Output the [X, Y] coordinate of the center of the cell containing the given text.  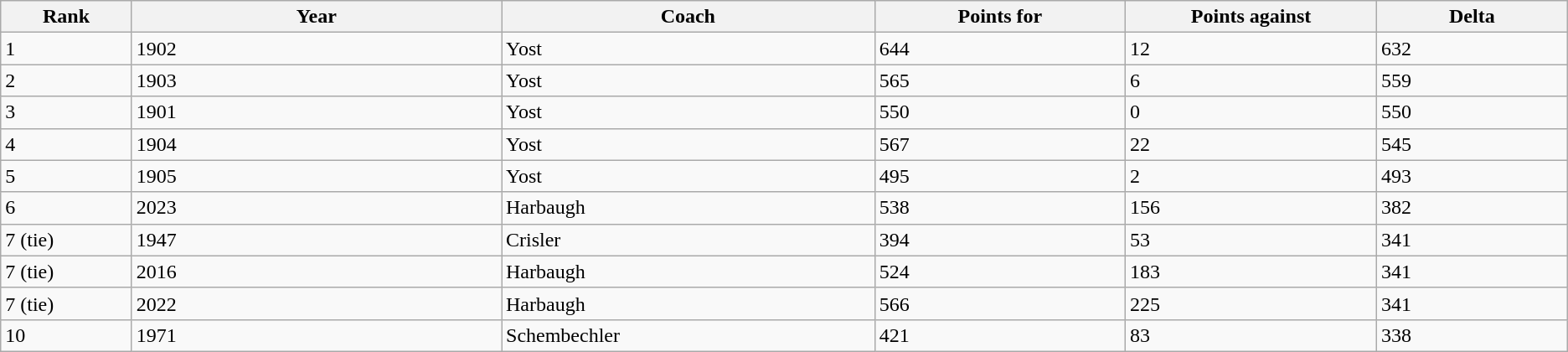
538 [1000, 208]
Year [317, 17]
2016 [317, 272]
Schembechler [688, 335]
Coach [688, 17]
632 [1473, 49]
3 [66, 112]
5 [66, 176]
1905 [317, 176]
338 [1473, 335]
183 [1251, 272]
567 [1000, 144]
559 [1473, 80]
53 [1251, 240]
83 [1251, 335]
12 [1251, 49]
565 [1000, 80]
1902 [317, 49]
2023 [317, 208]
22 [1251, 144]
1901 [317, 112]
0 [1251, 112]
2022 [317, 303]
Crisler [688, 240]
1971 [317, 335]
Rank [66, 17]
1 [66, 49]
421 [1000, 335]
Delta [1473, 17]
493 [1473, 176]
156 [1251, 208]
1947 [317, 240]
225 [1251, 303]
644 [1000, 49]
524 [1000, 272]
Points against [1251, 17]
545 [1473, 144]
495 [1000, 176]
10 [66, 335]
Points for [1000, 17]
1903 [317, 80]
566 [1000, 303]
1904 [317, 144]
394 [1000, 240]
4 [66, 144]
382 [1473, 208]
